Provide the [x, y] coordinate of the cell's center where the given text is located.  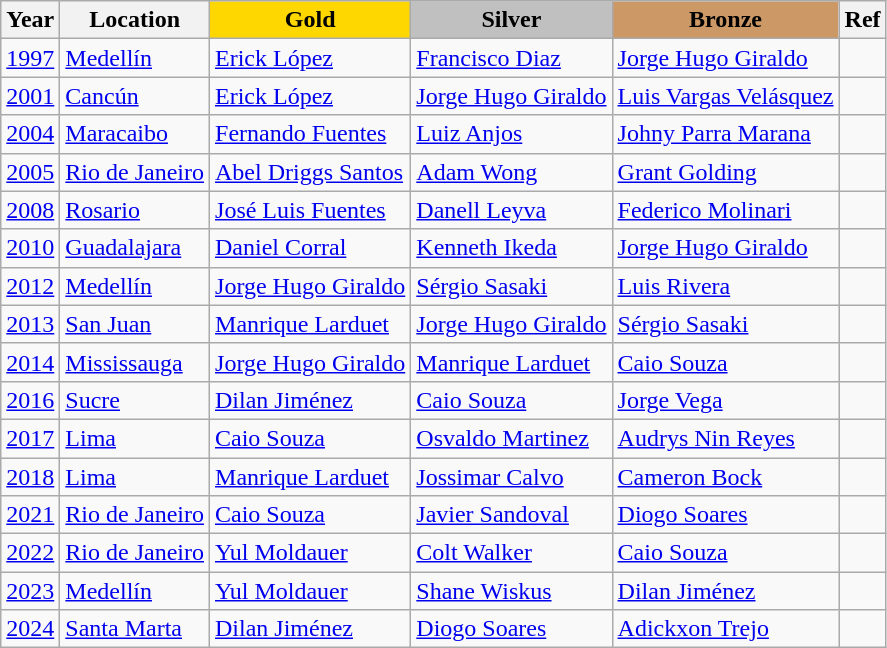
Sucre [135, 400]
Javier Sandoval [512, 515]
Abel Driggs Santos [310, 172]
Kenneth Ikeda [512, 248]
2024 [30, 629]
2012 [30, 286]
San Juan [135, 324]
Jorge Vega [726, 400]
2018 [30, 477]
Jossimar Calvo [512, 477]
2023 [30, 591]
Luis Vargas Velásquez [726, 96]
Cameron Bock [726, 477]
Colt Walker [512, 553]
2021 [30, 515]
2001 [30, 96]
Cancún [135, 96]
Grant Golding [726, 172]
Fernando Fuentes [310, 134]
Danell Leyva [512, 210]
Gold [310, 20]
2004 [30, 134]
1997 [30, 58]
2008 [30, 210]
2010 [30, 248]
José Luis Fuentes [310, 210]
Adickxon Trejo [726, 629]
Silver [512, 20]
Location [135, 20]
Audrys Nin Reyes [726, 438]
Bronze [726, 20]
2014 [30, 362]
2022 [30, 553]
Maracaibo [135, 134]
Shane Wiskus [512, 591]
Daniel Corral [310, 248]
Luiz Anjos [512, 134]
Johny Parra Marana [726, 134]
Guadalajara [135, 248]
Mississauga [135, 362]
Federico Molinari [726, 210]
Santa Marta [135, 629]
Luis Rivera [726, 286]
Francisco Diaz [512, 58]
Rosario [135, 210]
Ref [862, 20]
Adam Wong [512, 172]
2017 [30, 438]
2016 [30, 400]
2013 [30, 324]
2005 [30, 172]
Osvaldo Martinez [512, 438]
Year [30, 20]
